Identify which cell holds the provided text, then report its (X, Y) central coordinate. 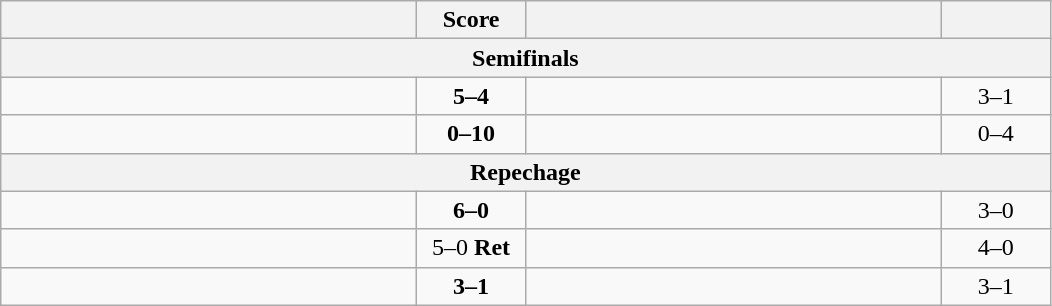
5–0 Ret (472, 248)
0–10 (472, 134)
Repechage (526, 172)
3–0 (996, 210)
6–0 (472, 210)
5–4 (472, 96)
4–0 (996, 248)
0–4 (996, 134)
Semifinals (526, 58)
Score (472, 20)
